For the text-containing cell, return its midpoint in [x, y] coordinate format. 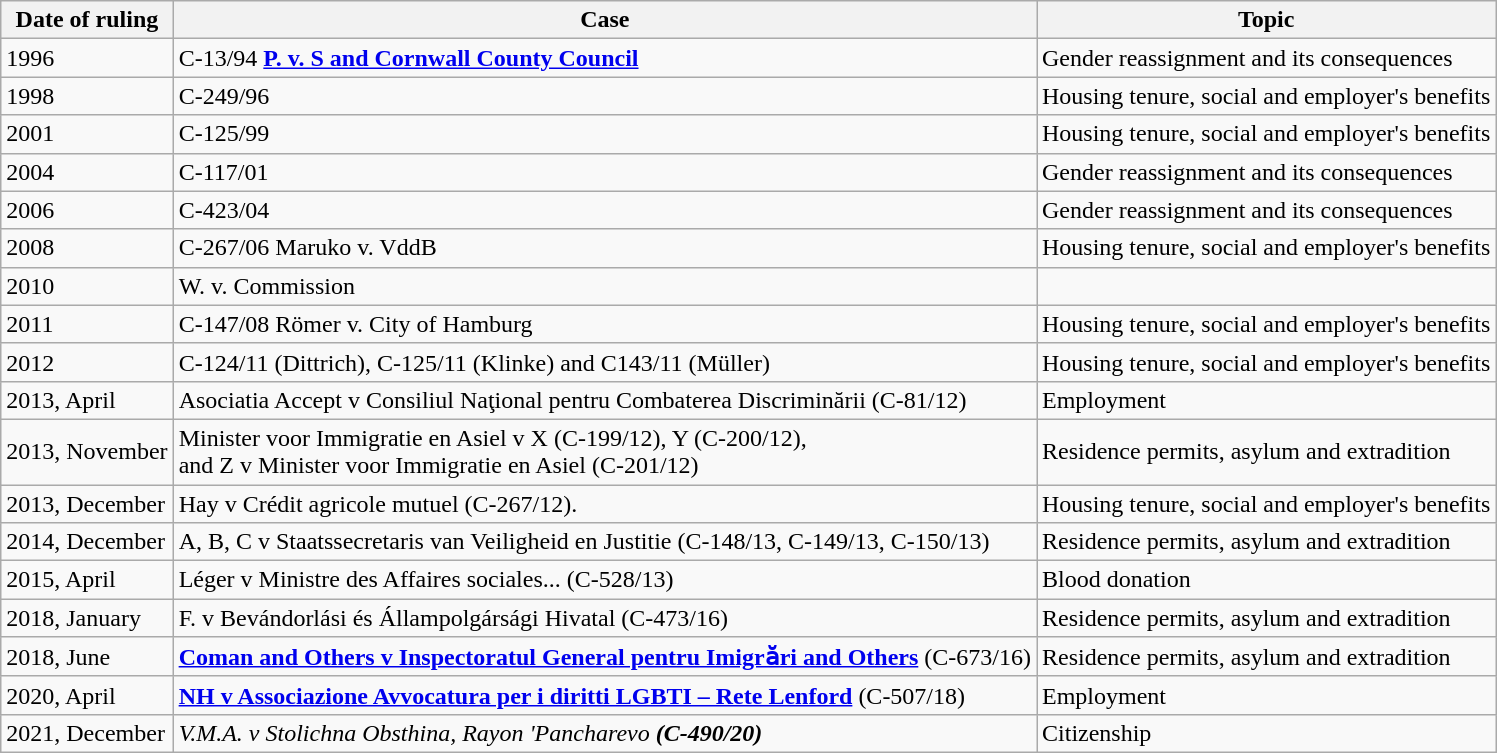
Date of ruling [87, 20]
2012 [87, 362]
2004 [87, 172]
C-125/99 [604, 134]
2013, November [87, 452]
V.M.A. v Stolichna Obsthina, Rayon 'Pancharevo (C-490/20) [604, 733]
C-124/11 (Dittrich), C-125/11 (Klinke) and C143/11 (Müller) [604, 362]
Minister voor Immigratie en Asiel v X (C-199/12), Y (C-200/12),and Z v Minister voor Immigratie en Asiel (C-201/12) [604, 452]
Topic [1266, 20]
2018, January [87, 618]
2014, December [87, 542]
1998 [87, 96]
Case [604, 20]
2013, December [87, 503]
2008 [87, 248]
2006 [87, 210]
Citizenship [1266, 733]
Blood donation [1266, 580]
W. v. Commission [604, 286]
1996 [87, 58]
2021, December [87, 733]
Coman and Others v Inspectoratul General pentru Imigrӑri and Others (C-673/16) [604, 657]
C-249/96 [604, 96]
Asociatia Accept v Consiliul Naţional pentru Combaterea Discriminării (C-81/12) [604, 400]
2013, April [87, 400]
Léger v Ministre des Affaires sociales... (C-528/13) [604, 580]
C-423/04 [604, 210]
2010 [87, 286]
C-267/06 Maruko v. VddB [604, 248]
Hay v Crédit agricole mutuel (C-267/12). [604, 503]
2011 [87, 324]
2001 [87, 134]
C-147/08 Römer v. City of Hamburg [604, 324]
2018, June [87, 657]
2020, April [87, 695]
2015, April [87, 580]
NH v Associazione Avvocatura per i diritti LGBTI – Rete Lenford (C-507/18) [604, 695]
C-13/94 P. v. S and Cornwall County Council [604, 58]
F. v Bevándorlási és Állampolgársági Hivatal (C-473/16) [604, 618]
A, B, C v Staatssecretaris van Veiligheid en Justitie (C-148/13, C-149/13, C-150/13) [604, 542]
C-117/01 [604, 172]
